Identify which cell holds the provided text, then report its [X, Y] central coordinate. 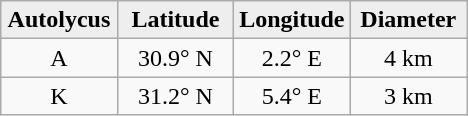
5.4° E [292, 96]
Diameter [408, 20]
Autolycus [59, 20]
2.2° E [292, 58]
Latitude [175, 20]
3 km [408, 96]
30.9° N [175, 58]
K [59, 96]
4 km [408, 58]
Longitude [292, 20]
31.2° N [175, 96]
A [59, 58]
